Scan for the cell matching the given text and deliver its (x, y) coordinate at center. 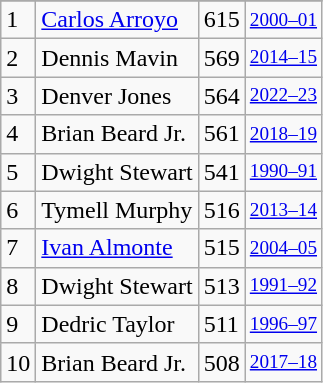
9 (18, 324)
515 (222, 248)
2000–01 (283, 20)
2013–14 (283, 210)
2004–05 (283, 248)
Dennis Mavin (117, 58)
1 (18, 20)
569 (222, 58)
6 (18, 210)
2014–15 (283, 58)
5 (18, 172)
508 (222, 362)
10 (18, 362)
511 (222, 324)
516 (222, 210)
3 (18, 96)
1991–92 (283, 286)
2022–23 (283, 96)
513 (222, 286)
2018–19 (283, 134)
Ivan Almonte (117, 248)
561 (222, 134)
2017–18 (283, 362)
Dedric Taylor (117, 324)
Tymell Murphy (117, 210)
8 (18, 286)
541 (222, 172)
4 (18, 134)
1996–97 (283, 324)
Denver Jones (117, 96)
2 (18, 58)
7 (18, 248)
564 (222, 96)
615 (222, 20)
Carlos Arroyo (117, 20)
1990–91 (283, 172)
